Search for the cell housing the specified text and yield its (x, y) center coordinate. 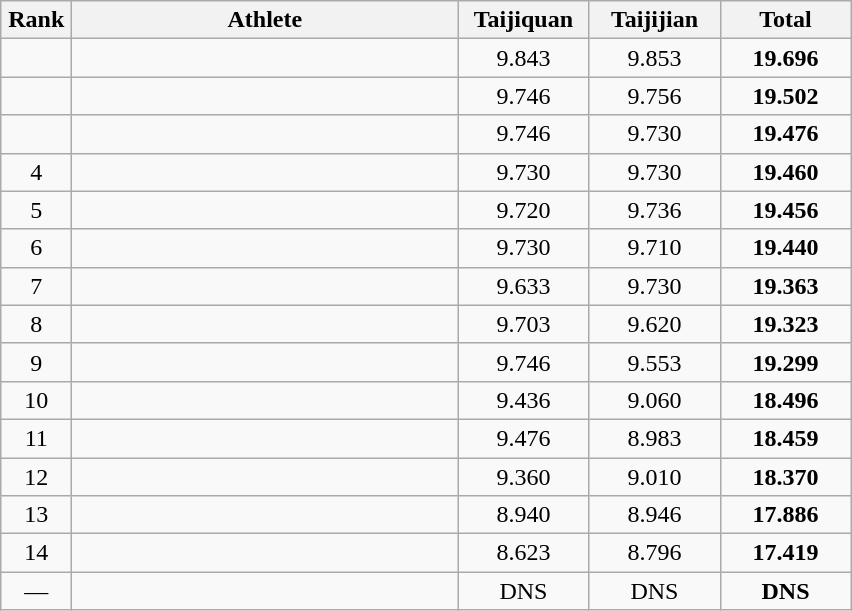
8 (36, 324)
19.502 (786, 96)
9.360 (524, 477)
13 (36, 515)
18.496 (786, 400)
11 (36, 438)
19.460 (786, 172)
19.299 (786, 362)
17.886 (786, 515)
Total (786, 20)
18.370 (786, 477)
— (36, 591)
9.620 (654, 324)
19.456 (786, 210)
5 (36, 210)
9.436 (524, 400)
19.440 (786, 248)
Taijiquan (524, 20)
9.060 (654, 400)
8.623 (524, 553)
9 (36, 362)
Taijijian (654, 20)
8.983 (654, 438)
8.946 (654, 515)
9.476 (524, 438)
19.323 (786, 324)
12 (36, 477)
19.476 (786, 134)
7 (36, 286)
9.710 (654, 248)
14 (36, 553)
17.419 (786, 553)
19.363 (786, 286)
9.756 (654, 96)
9.010 (654, 477)
9.843 (524, 58)
9.553 (654, 362)
9.736 (654, 210)
6 (36, 248)
9.853 (654, 58)
10 (36, 400)
9.633 (524, 286)
Athlete (265, 20)
8.940 (524, 515)
8.796 (654, 553)
Rank (36, 20)
18.459 (786, 438)
9.703 (524, 324)
4 (36, 172)
19.696 (786, 58)
9.720 (524, 210)
